Return (x, y) of the center of cell containing provided text 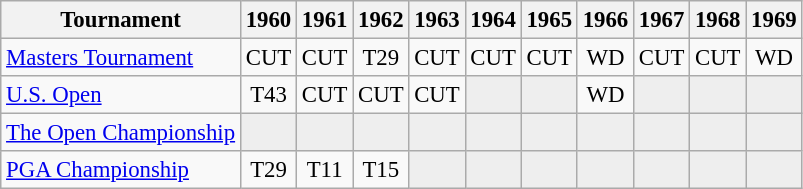
1965 (549, 20)
1964 (493, 20)
1967 (661, 20)
1961 (325, 20)
1960 (268, 20)
1962 (381, 20)
1968 (718, 20)
U.S. Open (121, 95)
PGA Championship (121, 170)
T15 (381, 170)
Masters Tournament (121, 58)
1969 (774, 20)
T11 (325, 170)
The Open Championship (121, 133)
Tournament (121, 20)
T43 (268, 95)
1966 (605, 20)
1963 (437, 20)
